For the text-containing cell, return its midpoint in (X, Y) coordinate format. 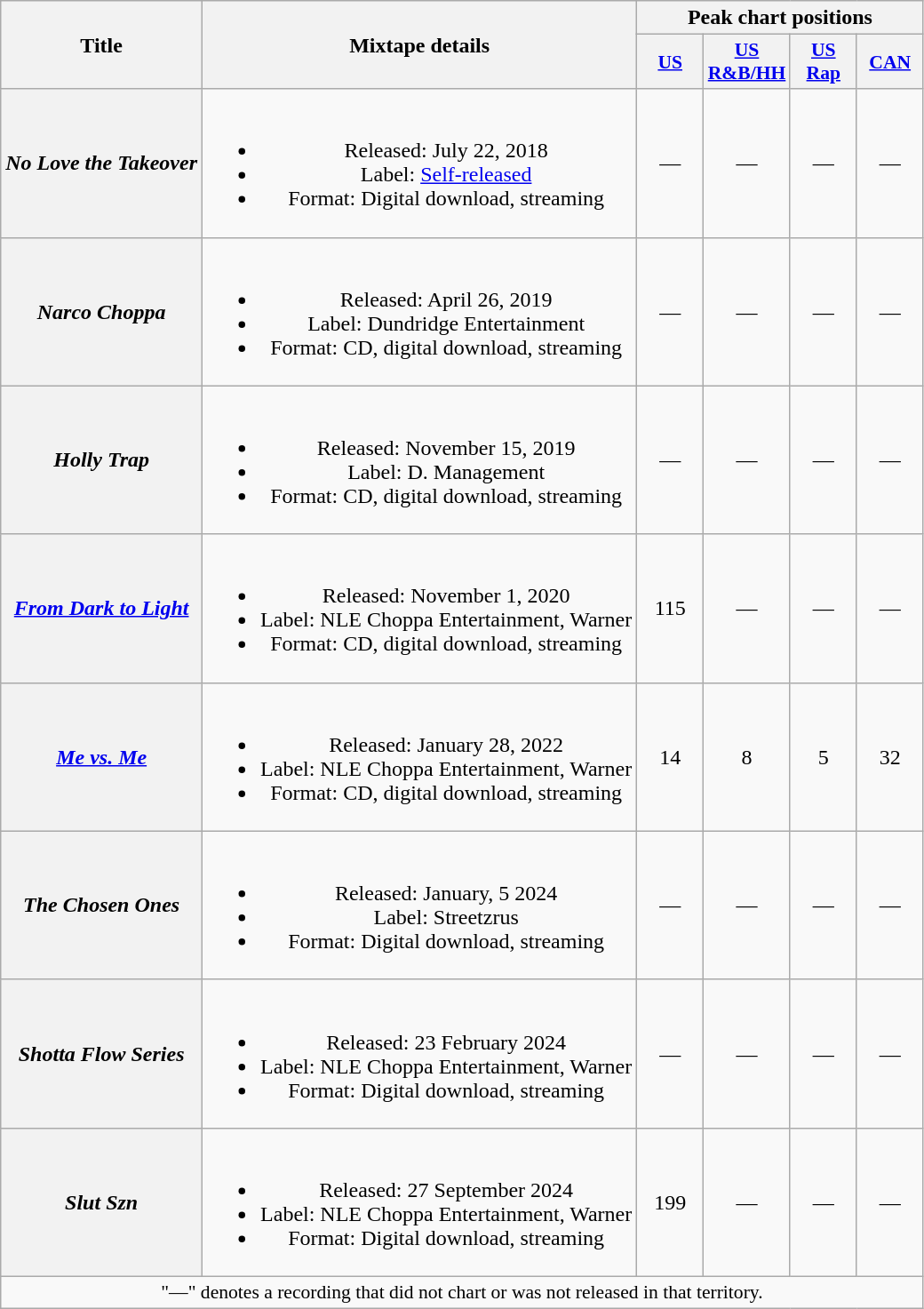
No Love the Takeover (101, 164)
32 (890, 757)
From Dark to Light (101, 608)
Holly Trap (101, 460)
Narco Choppa (101, 311)
"—" denotes a recording that did not chart or was not released in that territory. (462, 1292)
Me vs. Me (101, 757)
Shotta Flow Series (101, 1054)
Title (101, 44)
Released: January, 5 2024Label: StreetzrusFormat: Digital download, streaming (419, 905)
115 (670, 608)
Released: 23 February 2024Label: NLE Choppa Entertainment, WarnerFormat: Digital download, streaming (419, 1054)
Released: April 26, 2019Label: Dundridge EntertainmentFormat: CD, digital download, streaming (419, 311)
CAN (890, 62)
Released: January 28, 2022Label: NLE Choppa Entertainment, WarnerFormat: CD, digital download, streaming (419, 757)
14 (670, 757)
Released: November 15, 2019Label: D. ManagementFormat: CD, digital download, streaming (419, 460)
Mixtape details (419, 44)
USRap (823, 62)
The Chosen Ones (101, 905)
Released: 27 September 2024Label: NLE Choppa Entertainment, WarnerFormat: Digital download, streaming (419, 1201)
Peak chart positions (780, 18)
199 (670, 1201)
USR&B/HH (747, 62)
Released: July 22, 2018Label: Self-releasedFormat: Digital download, streaming (419, 164)
8 (747, 757)
Released: November 1, 2020Label: NLE Choppa Entertainment, WarnerFormat: CD, digital download, streaming (419, 608)
Slut Szn (101, 1201)
US (670, 62)
5 (823, 757)
